Locate the cell with the specified text and output its [x, y] center coordinate. 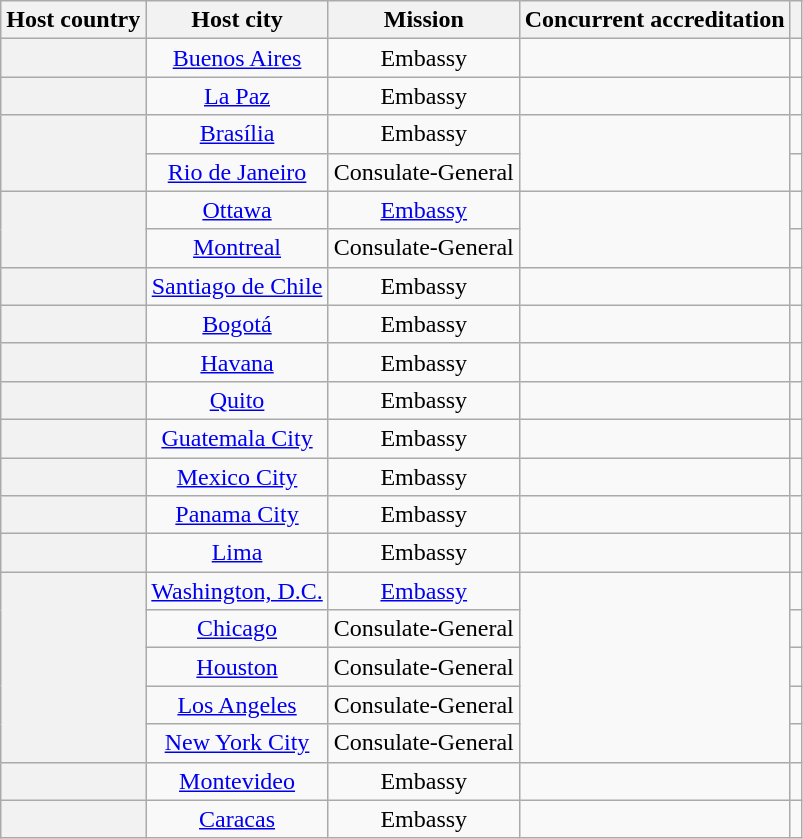
Mexico City [237, 477]
Concurrent accreditation [654, 20]
Mission [424, 20]
Caracas [237, 819]
Santiago de Chile [237, 286]
Host country [74, 20]
Havana [237, 362]
Host city [237, 20]
Rio de Janeiro [237, 172]
Quito [237, 400]
Montreal [237, 248]
Chicago [237, 629]
Panama City [237, 515]
Houston [237, 667]
Buenos Aires [237, 58]
Montevideo [237, 781]
La Paz [237, 96]
Lima [237, 553]
Brasília [237, 134]
Los Angeles [237, 705]
Ottawa [237, 210]
Bogotá [237, 324]
Washington, D.C. [237, 591]
Guatemala City [237, 438]
New York City [237, 743]
